For the text-containing cell, return its midpoint in (X, Y) coordinate format. 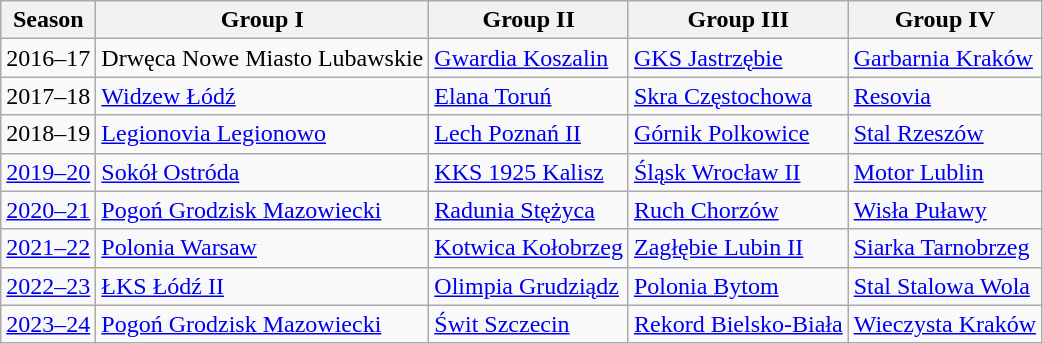
ŁKS Łódź II (262, 286)
2020–21 (48, 210)
2022–23 (48, 286)
Olimpia Grudziądz (529, 286)
KKS 1925 Kalisz (529, 172)
2017–18 (48, 96)
Śląsk Wrocław II (738, 172)
Skra Częstochowa (738, 96)
Wisła Puławy (944, 210)
Group II (529, 20)
Siarka Tarnobrzeg (944, 248)
2023–24 (48, 324)
Wieczysta Kraków (944, 324)
Ruch Chorzów (738, 210)
Rekord Bielsko-Biała (738, 324)
Radunia Stężyca (529, 210)
Group I (262, 20)
Gwardia Koszalin (529, 58)
Stal Rzeszów (944, 134)
Stal Stalowa Wola (944, 286)
Drwęca Nowe Miasto Lubawskie (262, 58)
Season (48, 20)
Polonia Bytom (738, 286)
Kotwica Kołobrzeg (529, 248)
2016–17 (48, 58)
Group IV (944, 20)
Polonia Warsaw (262, 248)
Garbarnia Kraków (944, 58)
Group III (738, 20)
Górnik Polkowice (738, 134)
Resovia (944, 96)
Legionovia Legionowo (262, 134)
Motor Lublin (944, 172)
Elana Toruń (529, 96)
Zagłębie Lubin II (738, 248)
Świt Szczecin (529, 324)
2018–19 (48, 134)
2019–20 (48, 172)
Sokół Ostróda (262, 172)
Lech Poznań II (529, 134)
Widzew Łódź (262, 96)
2021–22 (48, 248)
GKS Jastrzębie (738, 58)
